Search for the cell housing the specified text and yield its [X, Y] center coordinate. 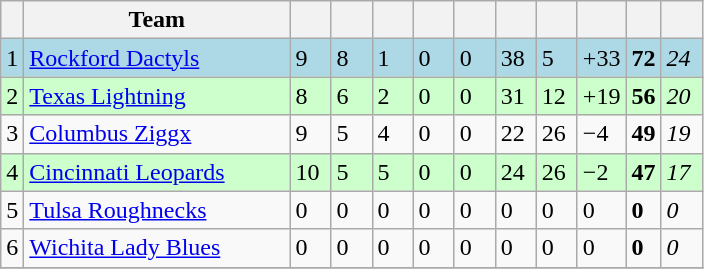
3 [12, 134]
Cincinnati Leopards [157, 172]
22 [516, 134]
Team [157, 20]
20 [682, 96]
56 [644, 96]
Rockford Dactyls [157, 58]
17 [682, 172]
+33 [602, 58]
−2 [602, 172]
Columbus Ziggx [157, 134]
49 [644, 134]
−4 [602, 134]
47 [644, 172]
10 [310, 172]
19 [682, 134]
Tulsa Roughnecks [157, 210]
Texas Lightning [157, 96]
72 [644, 58]
Wichita Lady Blues [157, 248]
31 [516, 96]
38 [516, 58]
+19 [602, 96]
12 [556, 96]
